Return [x, y] of the center of cell containing provided text 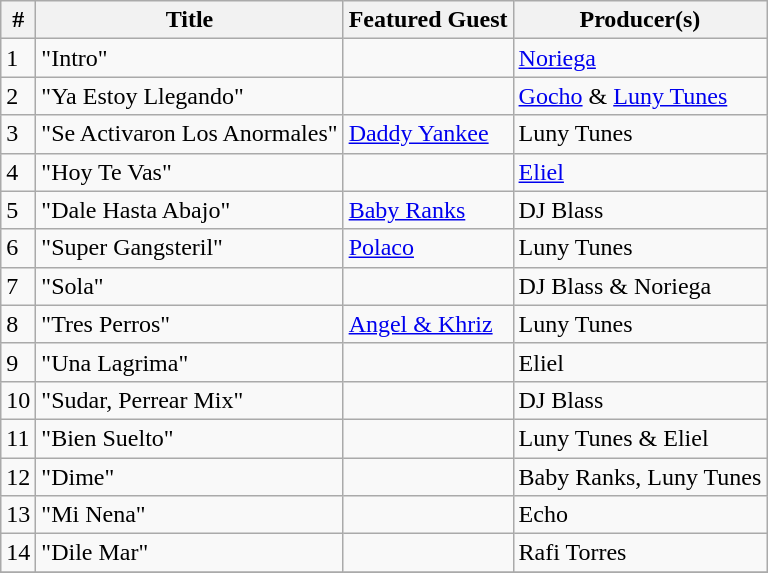
"Sola" [190, 286]
Featured Guest [428, 20]
Baby Ranks, Luny Tunes [640, 477]
Noriega [640, 58]
2 [18, 96]
9 [18, 362]
"Hoy Te Vas" [190, 172]
13 [18, 515]
Angel & Khriz [428, 324]
"Mi Nena" [190, 515]
1 [18, 58]
"Super Gangsteril" [190, 248]
10 [18, 400]
# [18, 20]
Luny Tunes & Eliel [640, 438]
"Ya Estoy Llegando" [190, 96]
Title [190, 20]
Polaco [428, 248]
Echo [640, 515]
"Bien Suelto" [190, 438]
Gocho & Luny Tunes [640, 96]
5 [18, 210]
7 [18, 286]
4 [18, 172]
11 [18, 438]
Daddy Yankee [428, 134]
"Dile Mar" [190, 553]
3 [18, 134]
"Dale Hasta Abajo" [190, 210]
6 [18, 248]
"Sudar, Perrear Mix" [190, 400]
"Dime" [190, 477]
Baby Ranks [428, 210]
14 [18, 553]
"Tres Perros" [190, 324]
DJ Blass & Noriega [640, 286]
"Intro" [190, 58]
Producer(s) [640, 20]
12 [18, 477]
"Se Activaron Los Anormales" [190, 134]
Rafi Torres [640, 553]
"Una Lagrima" [190, 362]
8 [18, 324]
